From the cell containing the given text, extract its center point as [x, y] coordinate. 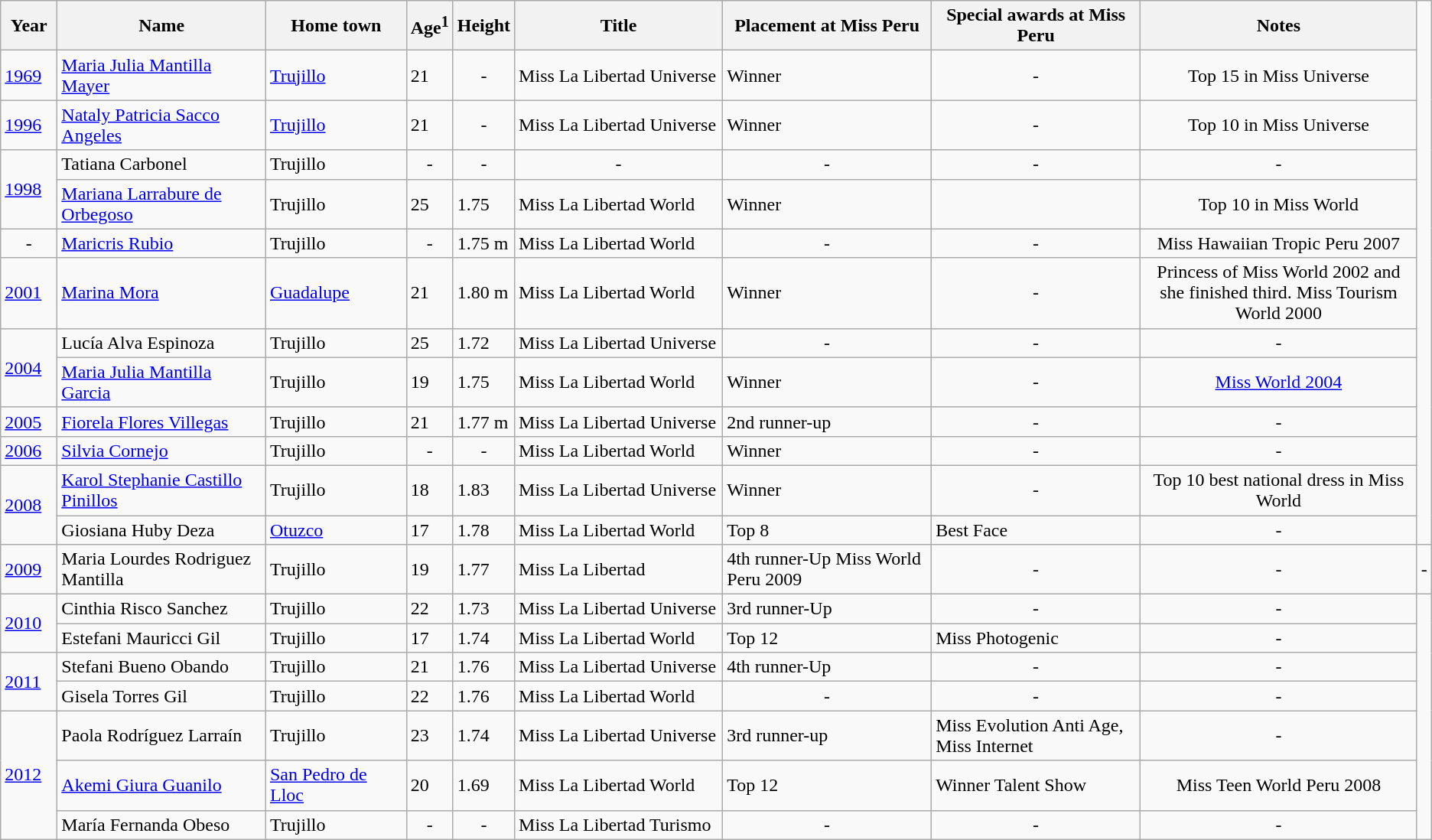
Top 10 best national dress in Miss World [1279, 490]
Gisela Torres Gil [162, 696]
Miss Teen World Peru 2008 [1279, 785]
3rd runner-Up [828, 609]
1998 [29, 190]
2nd runner-up [828, 422]
Name [162, 26]
Top 8 [828, 530]
4th runner-Up Miss World Peru 2009 [828, 569]
2008 [29, 505]
1.78 [483, 530]
Age1 [430, 26]
1.80 m [483, 293]
Miss Photogenic [1036, 638]
2009 [29, 569]
1.77 m [483, 422]
María Fernanda Obeso [162, 825]
Home town [336, 26]
Princess of Miss World 2002 and she finished third. Miss Tourism World 2000 [1279, 293]
Top 15 in Miss Universe [1279, 75]
Year [29, 26]
Top 10 in Miss Universe [1279, 125]
Paola Rodríguez Larraín [162, 736]
2011 [29, 682]
Mariana Larrabure de Orbegoso [162, 203]
Estefani Mauricci Gil [162, 638]
1.77 [483, 569]
Miss Evolution Anti Age, Miss Internet [1036, 736]
Fiorela Flores Villegas [162, 422]
2001 [29, 293]
Title [619, 26]
1969 [29, 75]
Miss La Libertad [619, 569]
Special awards at Miss Peru [1036, 26]
2005 [29, 422]
Silvia Cornejo [162, 451]
San Pedro de Lloc [336, 785]
Notes [1279, 26]
2012 [29, 775]
1.75 m [483, 243]
Giosiana Huby Deza [162, 530]
Miss Hawaiian Tropic Peru 2007 [1279, 243]
1.73 [483, 609]
Placement at Miss Peru [828, 26]
Nataly Patricia Sacco Angeles [162, 125]
Guadalupe [336, 293]
23 [430, 736]
2010 [29, 623]
Maria Julia Mantilla Garcia [162, 383]
20 [430, 785]
Lucía Alva Espinoza [162, 343]
Maricris Rubio [162, 243]
1996 [29, 125]
Cinthia Risco Sanchez [162, 609]
Height [483, 26]
2006 [29, 451]
Winner Talent Show [1036, 785]
Stefani Bueno Obando [162, 667]
1.72 [483, 343]
Best Face [1036, 530]
Top 10 in Miss World [1279, 203]
18 [430, 490]
Miss La Libertad Turismo [619, 825]
Akemi Giura Guanilo [162, 785]
Tatiana Carbonel [162, 164]
Marina Mora [162, 293]
2004 [29, 367]
3rd runner-up [828, 736]
4th runner-Up [828, 667]
Otuzco [336, 530]
Maria Julia Mantilla Mayer [162, 75]
Karol Stephanie Castillo Pinillos [162, 490]
1.83 [483, 490]
Maria Lourdes Rodriguez Mantilla [162, 569]
1.69 [483, 785]
Miss World 2004 [1279, 383]
